Capture the cell that displays the provided text and extract its [X, Y] central coordinate. 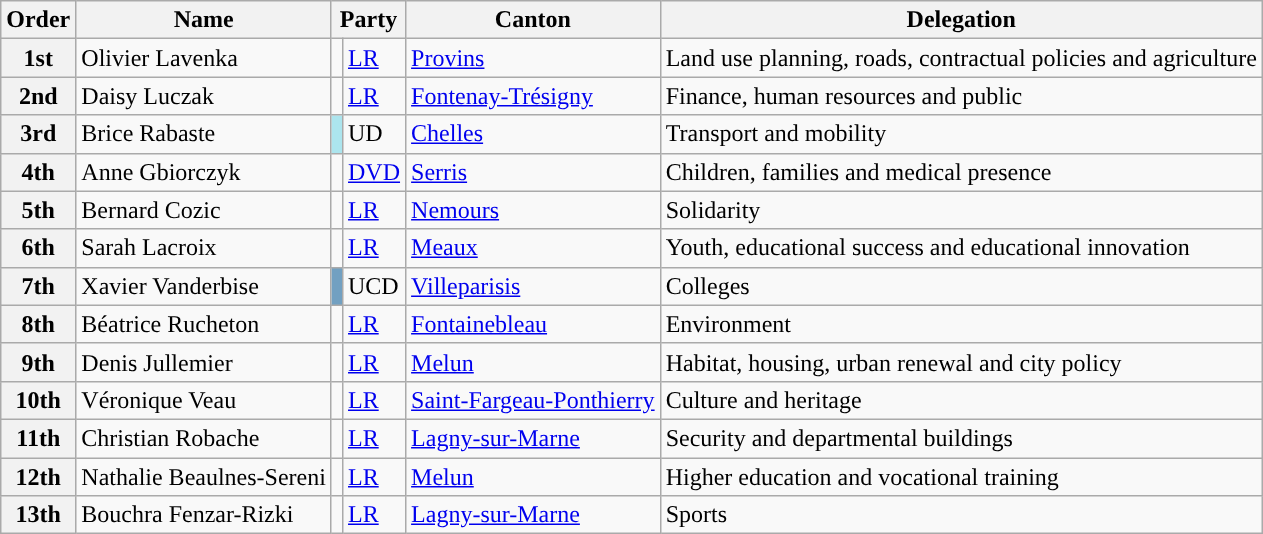
Serris [534, 172]
Delegation [961, 20]
11th [38, 438]
Daisy Luczak [204, 96]
5th [38, 210]
10th [38, 400]
Canton [534, 20]
Name [204, 20]
UD [374, 134]
Youth, educational success and educational innovation [961, 248]
Christian Robache [204, 438]
Chelles [534, 134]
DVD [374, 172]
Order [38, 20]
Solidarity [961, 210]
Finance, human resources and public [961, 96]
8th [38, 324]
Olivier Lavenka [204, 58]
Saint-Fargeau-Ponthierry [534, 400]
Denis Jullemier [204, 362]
Land use planning, roads, contractual policies and agriculture [961, 58]
Béatrice Rucheton [204, 324]
Meaux [534, 248]
Security and departmental buildings [961, 438]
9th [38, 362]
2nd [38, 96]
6th [38, 248]
13th [38, 515]
Fontainebleau [534, 324]
Culture and heritage [961, 400]
Higher education and vocational training [961, 477]
1st [38, 58]
Nemours [534, 210]
Sports [961, 515]
Sarah Lacroix [204, 248]
UCD [374, 286]
Véronique Veau [204, 400]
4th [38, 172]
Provins [534, 58]
Anne Gbiorczyk [204, 172]
Children, families and medical presence [961, 172]
Habitat, housing, urban renewal and city policy [961, 362]
Bernard Cozic [204, 210]
Xavier Vanderbise [204, 286]
Environment [961, 324]
12th [38, 477]
Brice Rabaste [204, 134]
3rd [38, 134]
Villeparisis [534, 286]
7th [38, 286]
Fontenay-Trésigny [534, 96]
Colleges [961, 286]
Bouchra Fenzar-Rizki [204, 515]
Nathalie Beaulnes-Sereni [204, 477]
Party [368, 20]
Transport and mobility [961, 134]
